Scan for the cell matching the given text and deliver its [X, Y] coordinate at center. 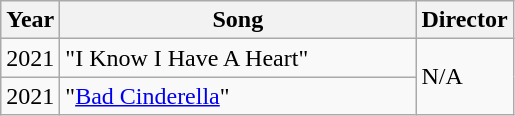
Song [238, 20]
"Bad Cinderella" [238, 96]
N/A [464, 77]
"I Know I Have A Heart" [238, 58]
Year [30, 20]
Director [464, 20]
